For the text-containing cell, return its midpoint in [X, Y] coordinate format. 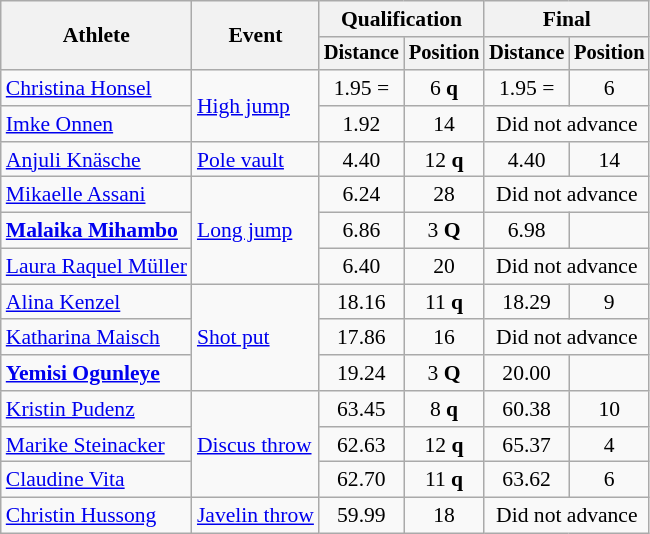
Kristin Pudenz [96, 409]
63.45 [362, 409]
20 [444, 267]
8 q [444, 409]
6 q [444, 88]
63.62 [526, 480]
Long jump [256, 230]
Event [256, 36]
18 [444, 516]
62.63 [362, 445]
Alina Kenzel [96, 302]
Yemisi Ogunleye [96, 373]
28 [444, 195]
1.92 [362, 124]
18.16 [362, 302]
Claudine Vita [96, 480]
60.38 [526, 409]
Christin Hussong [96, 516]
6.24 [362, 195]
Anjuli Knäsche [96, 160]
Imke Onnen [96, 124]
Pole vault [256, 160]
Shot put [256, 338]
62.70 [362, 480]
Discus throw [256, 444]
Javelin throw [256, 516]
6.98 [526, 231]
Athlete [96, 36]
10 [609, 409]
19.24 [362, 373]
Malaika Mihambo [96, 231]
9 [609, 302]
Qualification [402, 19]
17.86 [362, 338]
6.40 [362, 267]
Laura Raquel Müller [96, 267]
Final [566, 19]
16 [444, 338]
Marike Steinacker [96, 445]
18.29 [526, 302]
20.00 [526, 373]
Mikaelle Assani [96, 195]
Katharina Maisch [96, 338]
4 [609, 445]
65.37 [526, 445]
59.99 [362, 516]
6.86 [362, 231]
High jump [256, 106]
Christina Honsel [96, 88]
